Capture the cell that displays the provided text and extract its (X, Y) central coordinate. 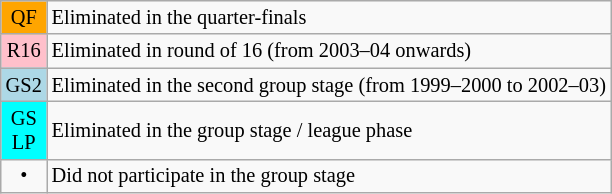
QF (24, 17)
R16 (24, 51)
GS2 (24, 85)
Eliminated in round of 16 (from 2003–04 onwards) (329, 51)
GSLP (24, 130)
• (24, 176)
Did not participate in the group stage (329, 176)
Eliminated in the group stage / league phase (329, 130)
Eliminated in the quarter-finals (329, 17)
Eliminated in the second group stage (from 1999–2000 to 2002–03) (329, 85)
